Provide the [x, y] coordinate of the cell's center where the given text is located.  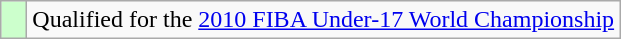
Qualified for the 2010 FIBA Under-17 World Championship [324, 20]
